Capture the cell that displays the provided text and extract its [x, y] central coordinate. 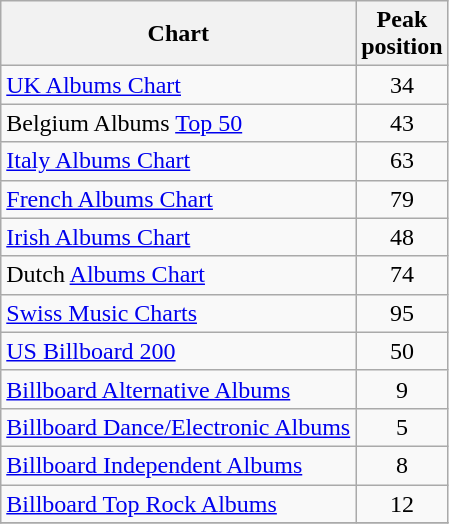
Billboard Alternative Albums [178, 389]
Billboard Dance/Electronic Albums [178, 427]
Billboard Independent Albums [178, 465]
5 [402, 427]
63 [402, 161]
34 [402, 85]
95 [402, 313]
48 [402, 237]
Irish Albums Chart [178, 237]
12 [402, 503]
50 [402, 351]
9 [402, 389]
Peakposition [402, 34]
8 [402, 465]
Billboard Top Rock Albums [178, 503]
Dutch Albums Chart [178, 275]
43 [402, 123]
Italy Albums Chart [178, 161]
Chart [178, 34]
79 [402, 199]
French Albums Chart [178, 199]
74 [402, 275]
UK Albums Chart [178, 85]
Belgium Albums Top 50 [178, 123]
Swiss Music Charts [178, 313]
US Billboard 200 [178, 351]
